Output the [X, Y] coordinate of the center of the cell containing the given text.  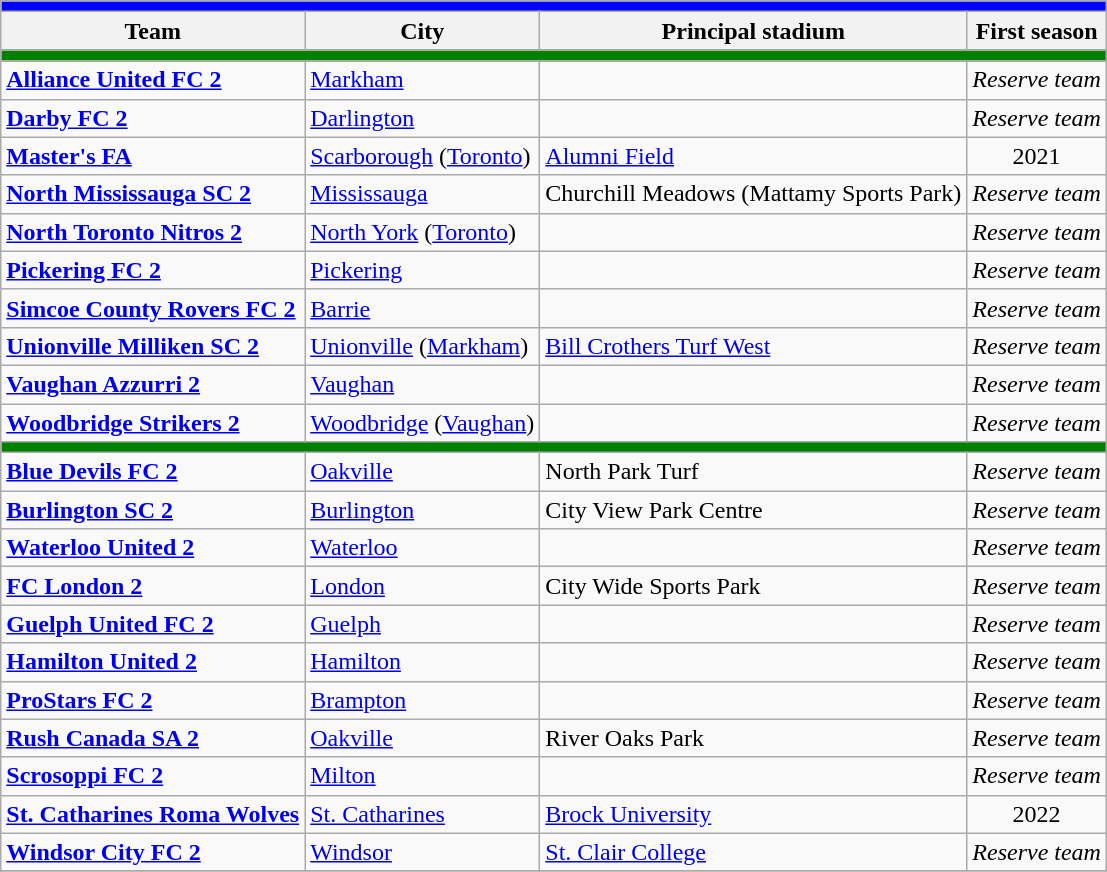
Darby FC 2 [153, 118]
Scrosoppi FC 2 [153, 776]
Churchill Meadows (Mattamy Sports Park) [754, 194]
North Toronto Nitros 2 [153, 232]
Unionville (Markham) [422, 346]
Mississauga [422, 194]
Burlington [422, 510]
Pickering [422, 270]
Windsor City FC 2 [153, 852]
Brock University [754, 814]
Pickering FC 2 [153, 270]
FC London 2 [153, 586]
North Park Turf [754, 472]
Hamilton United 2 [153, 662]
Burlington SC 2 [153, 510]
Darlington [422, 118]
St. Catharines [422, 814]
Alumni Field [754, 156]
City View Park Centre [754, 510]
Waterloo [422, 548]
Team [153, 31]
North York (Toronto) [422, 232]
Principal stadium [754, 31]
Rush Canada SA 2 [153, 738]
London [422, 586]
ProStars FC 2 [153, 700]
2021 [1037, 156]
Simcoe County Rovers FC 2 [153, 308]
Scarborough (Toronto) [422, 156]
Blue Devils FC 2 [153, 472]
Master's FA [153, 156]
City Wide Sports Park [754, 586]
St. Clair College [754, 852]
Brampton [422, 700]
Hamilton [422, 662]
2022 [1037, 814]
River Oaks Park [754, 738]
Woodbridge (Vaughan) [422, 423]
Milton [422, 776]
Vaughan [422, 384]
Guelph [422, 624]
Guelph United FC 2 [153, 624]
Vaughan Azzurri 2 [153, 384]
Barrie [422, 308]
Waterloo United 2 [153, 548]
Alliance United FC 2 [153, 80]
First season [1037, 31]
City [422, 31]
Woodbridge Strikers 2 [153, 423]
North Mississauga SC 2 [153, 194]
Unionville Milliken SC 2 [153, 346]
Bill Crothers Turf West [754, 346]
Markham [422, 80]
St. Catharines Roma Wolves [153, 814]
Windsor [422, 852]
